Capture the cell that displays the provided text and extract its (X, Y) central coordinate. 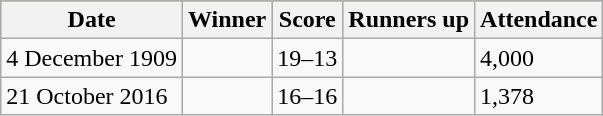
Date (92, 20)
Score (308, 20)
21 October 2016 (92, 96)
1,378 (539, 96)
19–13 (308, 58)
Winner (226, 20)
16–16 (308, 96)
Runners up (409, 20)
Attendance (539, 20)
4,000 (539, 58)
4 December 1909 (92, 58)
